Determine the (x, y) coordinate at the center of the cell enclosing the given text.  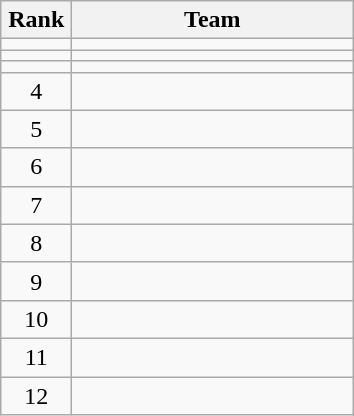
Team (212, 20)
5 (36, 129)
7 (36, 205)
11 (36, 357)
8 (36, 243)
9 (36, 281)
Rank (36, 20)
6 (36, 167)
12 (36, 395)
10 (36, 319)
4 (36, 91)
